Scan for the cell matching the given text and deliver its (x, y) coordinate at center. 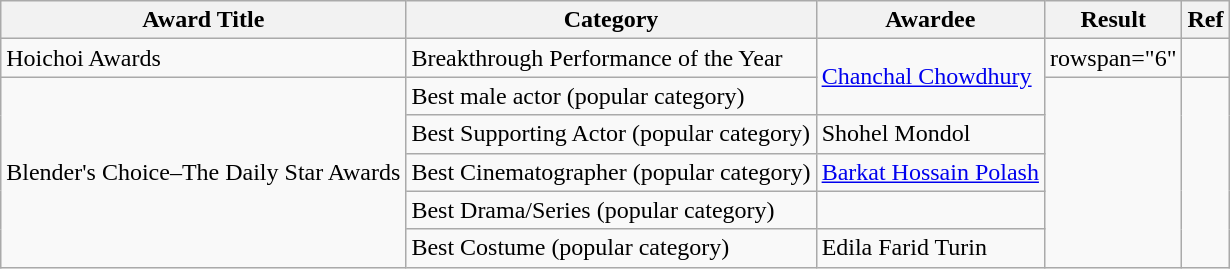
Barkat Hossain Polash (930, 172)
rowspan="6" (1113, 58)
Best Drama/Series (popular category) (611, 210)
Chanchal Chowdhury (930, 77)
Awardee (930, 20)
Category (611, 20)
Result (1113, 20)
Best Costume (popular category) (611, 248)
Ref (1206, 20)
Edila Farid Turin (930, 248)
Shohel Mondol (930, 134)
Best Cinematographer (popular category) (611, 172)
Breakthrough Performance of the Year (611, 58)
Best male actor (popular category) (611, 96)
Award Title (204, 20)
Hoichoi Awards (204, 58)
Blender's Choice–The Daily Star Awards (204, 172)
Best Supporting Actor (popular category) (611, 134)
